Extract the [X, Y] coordinate from the center of the cell holding the provided text.  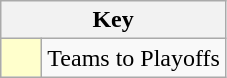
Key [114, 20]
Teams to Playoffs [134, 58]
